Capture the cell that displays the provided text and extract its [X, Y] central coordinate. 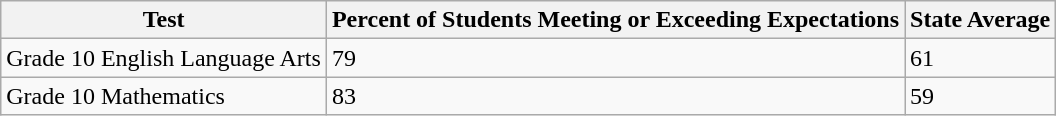
59 [980, 96]
83 [615, 96]
Grade 10 English Language Arts [164, 58]
61 [980, 58]
Test [164, 20]
State Average [980, 20]
79 [615, 58]
Grade 10 Mathematics [164, 96]
Percent of Students Meeting or Exceeding Expectations [615, 20]
